Pinpoint the cell where the given text exists, returning its (X, Y) midpoint coordinate. 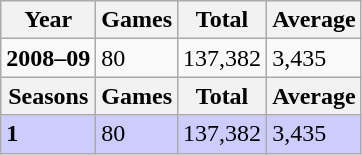
Seasons (48, 96)
1 (48, 134)
2008–09 (48, 58)
Year (48, 20)
